Pinpoint the cell where the given text exists, returning its [X, Y] midpoint coordinate. 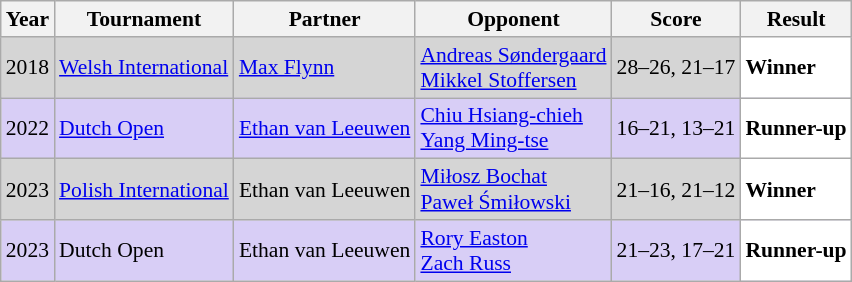
Tournament [144, 19]
Polish International [144, 190]
28–26, 21–17 [676, 68]
Rory Easton Zach Russ [513, 250]
Miłosz Bochat Paweł Śmiłowski [513, 190]
21–23, 17–21 [676, 250]
Year [28, 19]
Chiu Hsiang-chieh Yang Ming-tse [513, 128]
21–16, 21–12 [676, 190]
Score [676, 19]
Partner [325, 19]
16–21, 13–21 [676, 128]
2022 [28, 128]
Max Flynn [325, 68]
Welsh International [144, 68]
Opponent [513, 19]
Result [796, 19]
Andreas Søndergaard Mikkel Stoffersen [513, 68]
2018 [28, 68]
